For the text-containing cell, return its midpoint in [X, Y] coordinate format. 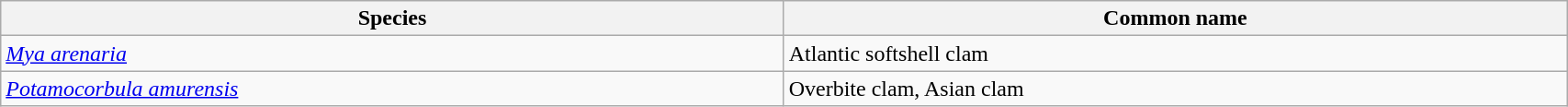
Mya arenaria [392, 53]
Overbite clam, Asian clam [1175, 89]
Atlantic softshell clam [1175, 53]
Common name [1175, 18]
Species [392, 18]
Potamocorbula amurensis [392, 89]
